For the text-containing cell, return its midpoint in [x, y] coordinate format. 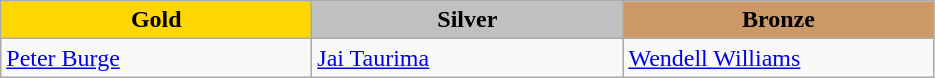
Wendell Williams [778, 58]
Silver [468, 20]
Jai Taurima [468, 58]
Gold [156, 20]
Peter Burge [156, 58]
Bronze [778, 20]
